Return [X, Y] of the center of cell containing provided text 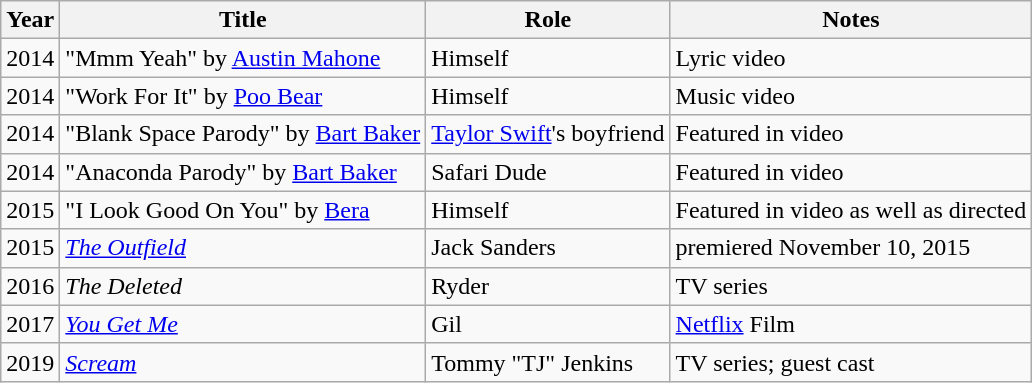
2019 [30, 362]
2016 [30, 286]
Safari Dude [548, 172]
The Deleted [243, 286]
"Mmm Yeah" by Austin Mahone [243, 58]
premiered November 10, 2015 [851, 248]
You Get Me [243, 324]
Gil [548, 324]
The Outfield [243, 248]
Ryder [548, 286]
Featured in video as well as directed [851, 210]
"Work For It" by Poo Bear [243, 96]
"Anaconda Parody" by Bart Baker [243, 172]
Tommy "TJ" Jenkins [548, 362]
"Blank Space Parody" by Bart Baker [243, 134]
2017 [30, 324]
TV series; guest cast [851, 362]
Year [30, 20]
Notes [851, 20]
Scream [243, 362]
Lyric video [851, 58]
Music video [851, 96]
Title [243, 20]
"I Look Good On You" by Bera [243, 210]
TV series [851, 286]
Role [548, 20]
Jack Sanders [548, 248]
Taylor Swift's boyfriend [548, 134]
Netflix Film [851, 324]
